Scan for the cell matching the given text and deliver its (X, Y) coordinate at center. 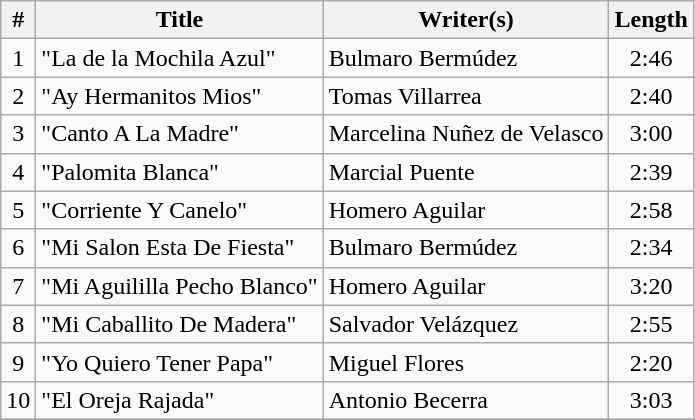
3:20 (651, 286)
"Corriente Y Canelo" (180, 210)
2:58 (651, 210)
"Mi Caballito De Madera" (180, 324)
Marcelina Nuñez de Velasco (466, 134)
2:46 (651, 58)
2:20 (651, 362)
Title (180, 20)
"El Oreja Rajada" (180, 400)
Salvador Velázquez (466, 324)
3:03 (651, 400)
Marcial Puente (466, 172)
"Ay Hermanitos Mios" (180, 96)
2:34 (651, 248)
3 (18, 134)
4 (18, 172)
5 (18, 210)
"Canto A La Madre" (180, 134)
2:55 (651, 324)
"Palomita Blanca" (180, 172)
Antonio Becerra (466, 400)
2:40 (651, 96)
# (18, 20)
"Mi Aguililla Pecho Blanco" (180, 286)
Length (651, 20)
6 (18, 248)
3:00 (651, 134)
Tomas Villarrea (466, 96)
2:39 (651, 172)
"Yo Quiero Tener Papa" (180, 362)
9 (18, 362)
10 (18, 400)
"La de la Mochila Azul" (180, 58)
Writer(s) (466, 20)
Miguel Flores (466, 362)
8 (18, 324)
7 (18, 286)
"Mi Salon Esta De Fiesta" (180, 248)
1 (18, 58)
2 (18, 96)
